Return (X, Y) of the center of cell containing provided text 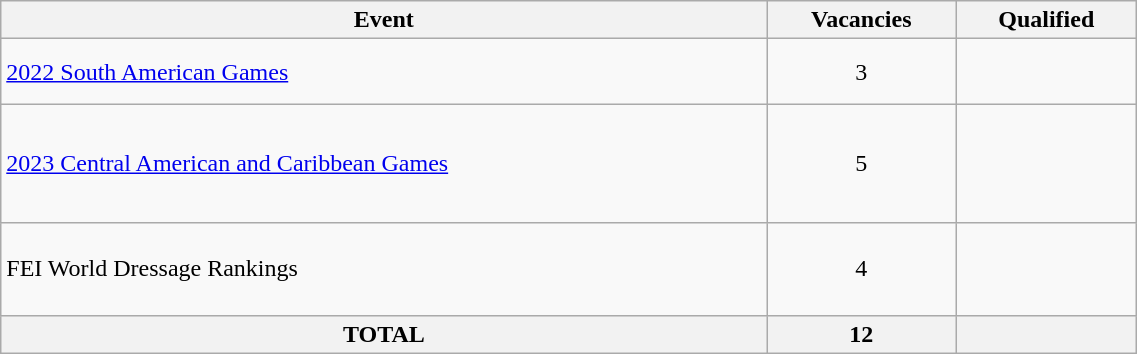
Vacancies (862, 20)
2023 Central American and Caribbean Games (384, 164)
2022 South American Games (384, 72)
12 (862, 334)
FEI World Dressage Rankings (384, 269)
5 (862, 164)
3 (862, 72)
Qualified (1046, 20)
Event (384, 20)
4 (862, 269)
TOTAL (384, 334)
